Extract the (X, Y) coordinate from the center of the cell holding the provided text.  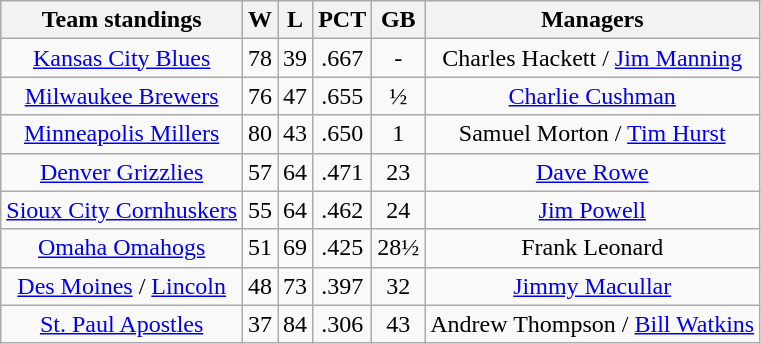
Frank Leonard (592, 248)
80 (260, 134)
28½ (398, 248)
Des Moines / Lincoln (122, 286)
84 (296, 324)
Andrew Thompson / Bill Watkins (592, 324)
23 (398, 172)
½ (398, 96)
W (260, 20)
69 (296, 248)
.471 (342, 172)
32 (398, 286)
55 (260, 210)
PCT (342, 20)
.425 (342, 248)
39 (296, 58)
51 (260, 248)
Minneapolis Millers (122, 134)
.306 (342, 324)
Jimmy Macullar (592, 286)
24 (398, 210)
73 (296, 286)
.650 (342, 134)
.397 (342, 286)
Omaha Omahogs (122, 248)
Milwaukee Brewers (122, 96)
Dave Rowe (592, 172)
78 (260, 58)
L (296, 20)
Charlie Cushman (592, 96)
- (398, 58)
Denver Grizzlies (122, 172)
Managers (592, 20)
48 (260, 286)
Sioux City Cornhuskers (122, 210)
St. Paul Apostles (122, 324)
37 (260, 324)
.462 (342, 210)
.655 (342, 96)
Jim Powell (592, 210)
1 (398, 134)
Charles Hackett / Jim Manning (592, 58)
57 (260, 172)
.667 (342, 58)
47 (296, 96)
Kansas City Blues (122, 58)
GB (398, 20)
Samuel Morton / Tim Hurst (592, 134)
Team standings (122, 20)
76 (260, 96)
